From the cell containing the given text, extract its center point as (X, Y) coordinate. 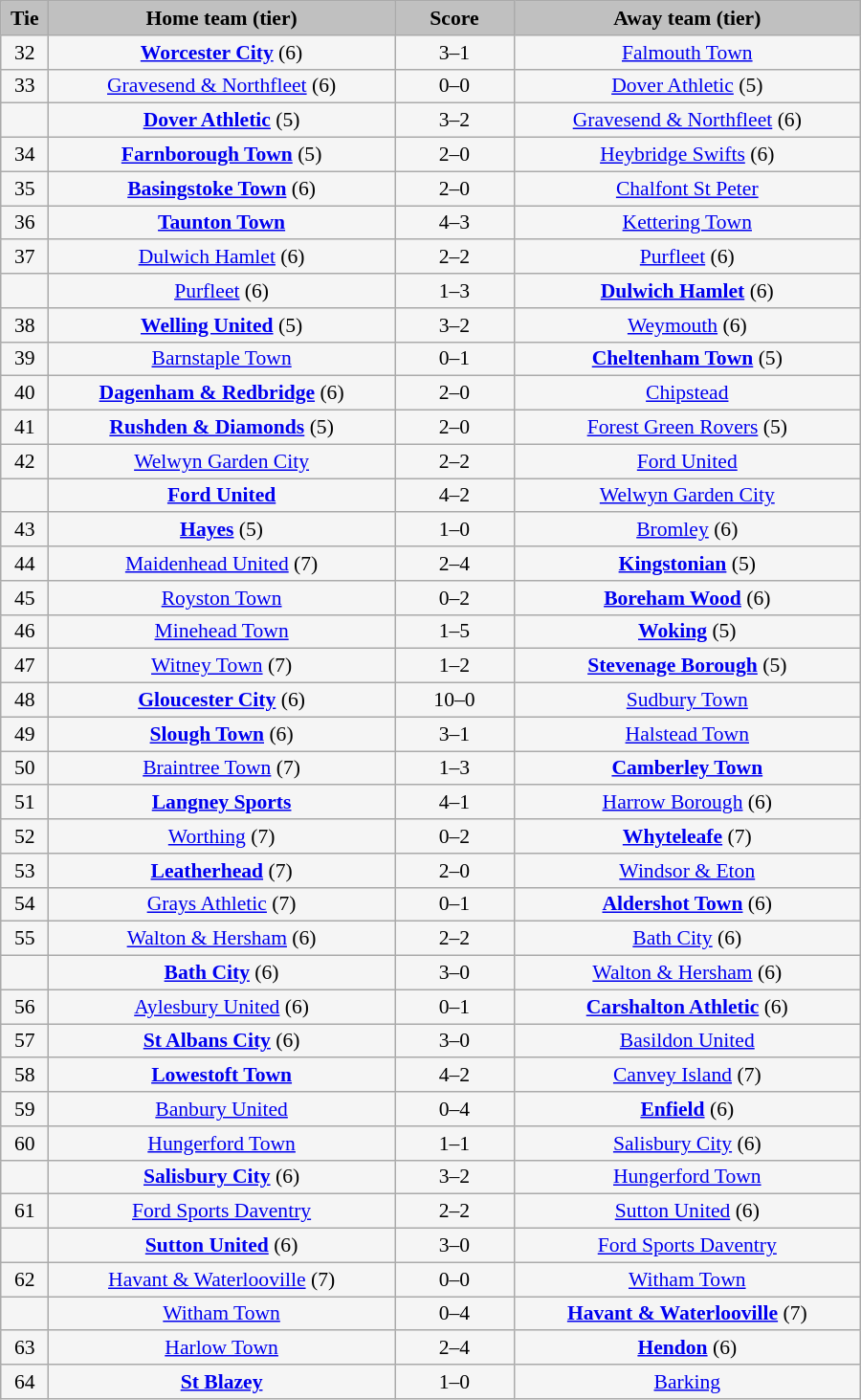
35 (25, 189)
56 (25, 1007)
61 (25, 1211)
Chipstead (687, 393)
Slough Town (6) (222, 734)
Welling United (5) (222, 325)
38 (25, 325)
Sudbury Town (687, 700)
Braintree Town (7) (222, 768)
60 (25, 1144)
Rushden & Diamonds (5) (222, 428)
55 (25, 939)
Tie (25, 18)
Woking (5) (687, 632)
47 (25, 666)
Chalfont St Peter (687, 189)
42 (25, 461)
Aylesbury United (6) (222, 1007)
46 (25, 632)
Minehead Town (222, 632)
Whyteleafe (7) (687, 836)
Banbury United (222, 1109)
39 (25, 359)
Kettering Town (687, 223)
1–2 (455, 666)
44 (25, 564)
49 (25, 734)
51 (25, 803)
53 (25, 871)
Bromley (6) (687, 530)
1–5 (455, 632)
Windsor & Eton (687, 871)
4–3 (455, 223)
48 (25, 700)
10–0 (455, 700)
Lowestoft Town (222, 1076)
34 (25, 155)
63 (25, 1348)
Halstead Town (687, 734)
33 (25, 86)
4–1 (455, 803)
40 (25, 393)
Royston Town (222, 598)
Worcester City (6) (222, 53)
45 (25, 598)
Hendon (6) (687, 1348)
Grays Athletic (7) (222, 904)
43 (25, 530)
Forest Green Rovers (5) (687, 428)
37 (25, 257)
57 (25, 1041)
Gloucester City (6) (222, 700)
Witney Town (7) (222, 666)
Weymouth (6) (687, 325)
32 (25, 53)
Heybridge Swifts (6) (687, 155)
Canvey Island (7) (687, 1076)
Harlow Town (222, 1348)
Carshalton Athletic (6) (687, 1007)
Cheltenham Town (5) (687, 359)
62 (25, 1279)
50 (25, 768)
Dagenham & Redbridge (6) (222, 393)
Worthing (7) (222, 836)
Hayes (5) (222, 530)
Langney Sports (222, 803)
Leatherhead (7) (222, 871)
Camberley Town (687, 768)
Basildon United (687, 1041)
Score (455, 18)
Barking (687, 1382)
Aldershot Town (6) (687, 904)
St Blazey (222, 1382)
Stevenage Borough (5) (687, 666)
Maidenhead United (7) (222, 564)
Kingstonian (5) (687, 564)
1–1 (455, 1144)
Boreham Wood (6) (687, 598)
Home team (tier) (222, 18)
Falmouth Town (687, 53)
Enfield (6) (687, 1109)
52 (25, 836)
36 (25, 223)
Harrow Borough (6) (687, 803)
58 (25, 1076)
59 (25, 1109)
St Albans City (6) (222, 1041)
Barnstaple Town (222, 359)
64 (25, 1382)
Farnborough Town (5) (222, 155)
Basingstoke Town (6) (222, 189)
Taunton Town (222, 223)
54 (25, 904)
Away team (tier) (687, 18)
41 (25, 428)
